Return [x, y] of the center of cell containing provided text 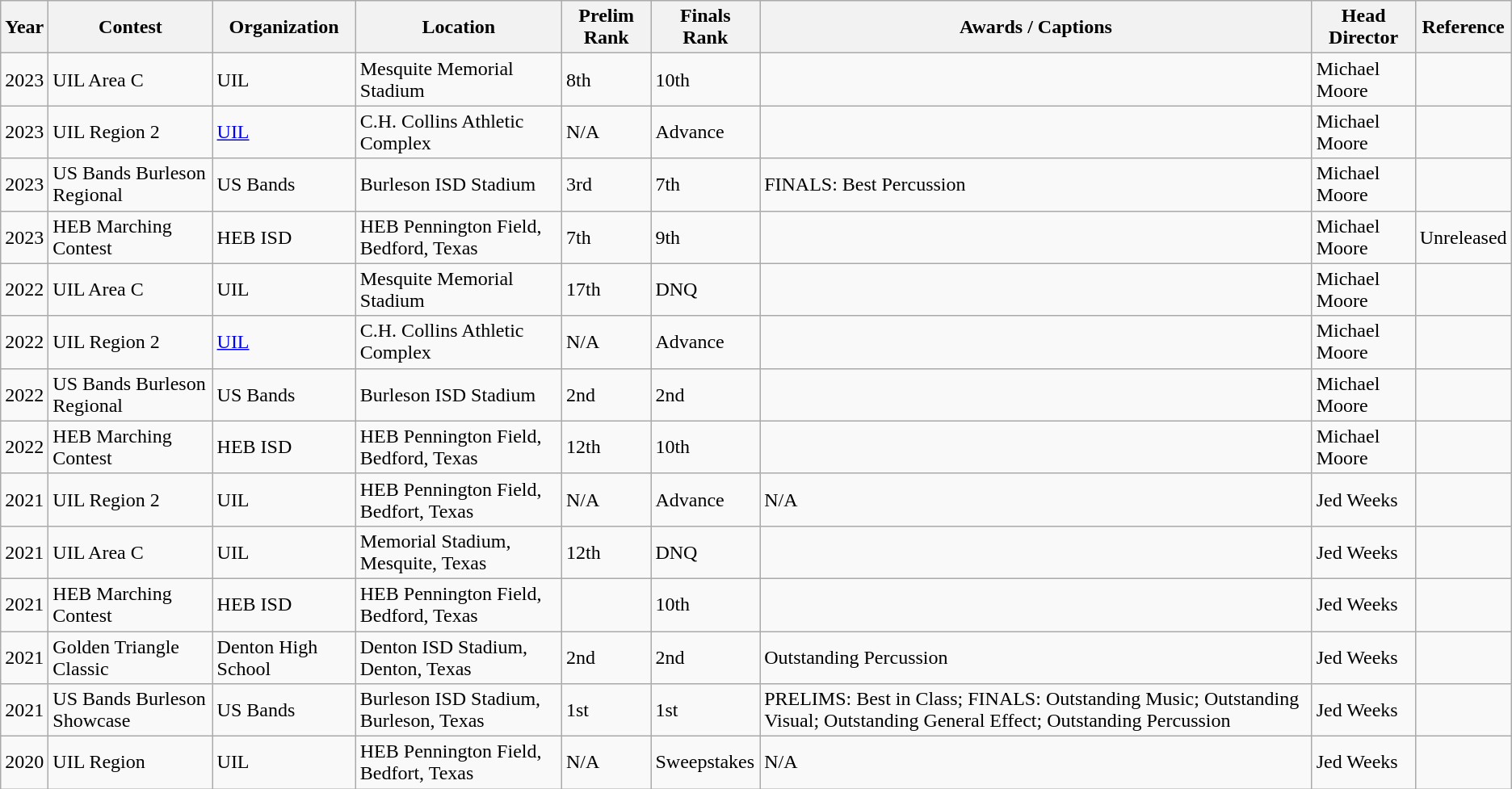
3rd [606, 184]
Organization [284, 27]
Golden Triangle Classic [131, 657]
Sweepstakes [706, 762]
Location [459, 27]
PRELIMS: Best in Class; FINALS: Outstanding Music; Outstanding Visual; Outstanding General Effect; Outstanding Percussion [1036, 711]
2020 [24, 762]
8th [606, 79]
Year [24, 27]
UIL Region [131, 762]
Finals Rank [706, 27]
Burleson ISD Stadium, Burleson, Texas [459, 711]
US Bands Burleson Showcase [131, 711]
Unreleased [1464, 237]
Memorial Stadium, Mesquite, Texas [459, 552]
9th [706, 237]
FINALS: Best Percussion [1036, 184]
Reference [1464, 27]
Denton High School [284, 657]
Head Director [1363, 27]
Outstanding Percussion [1036, 657]
17th [606, 289]
Denton ISD Stadium, Denton, Texas [459, 657]
Awards / Captions [1036, 27]
Contest [131, 27]
Prelim Rank [606, 27]
